Return [x, y] of the center of cell containing provided text 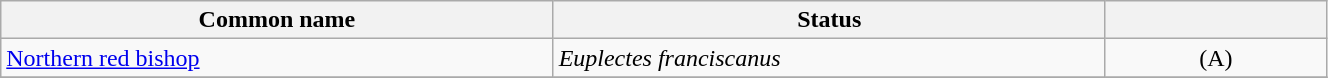
(A) [1216, 58]
Euplectes franciscanus [829, 58]
Status [829, 20]
Northern red bishop [277, 58]
Common name [277, 20]
